Scan for the cell matching the given text and deliver its [x, y] coordinate at center. 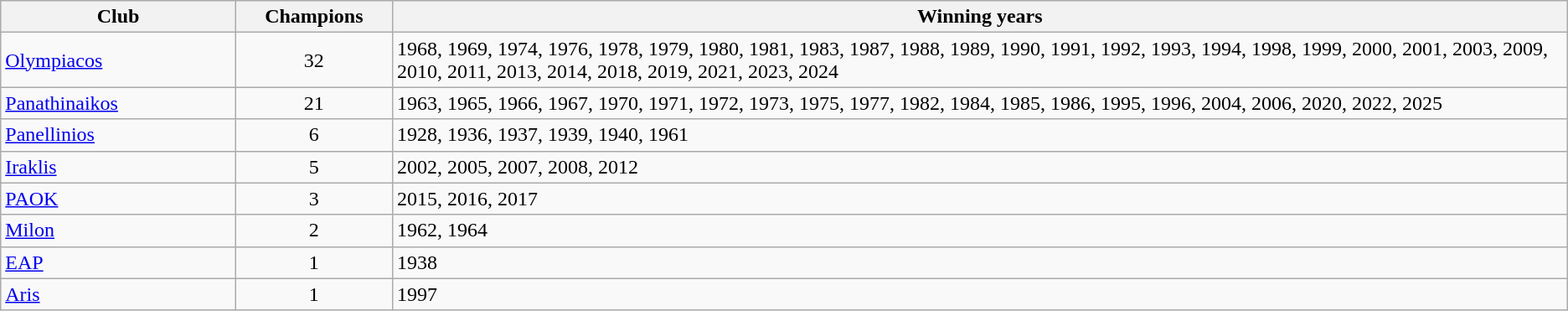
1928, 1936, 1937, 1939, 1940, 1961 [980, 135]
1938 [980, 262]
32 [313, 60]
Olympiacos [119, 60]
2002, 2005, 2007, 2008, 2012 [980, 167]
Champions [313, 17]
Aris [119, 294]
PAOK [119, 199]
1963, 1965, 1966, 1967, 1970, 1971, 1972, 1973, 1975, 1977, 1982, 1984, 1985, 1986, 1995, 1996, 2004, 2006, 2020, 2022, 2025 [980, 103]
EAP [119, 262]
3 [313, 199]
2015, 2016, 2017 [980, 199]
1962, 1964 [980, 231]
21 [313, 103]
Milon [119, 231]
6 [313, 135]
5 [313, 167]
Iraklis [119, 167]
Panellinios [119, 135]
Winning years [980, 17]
1997 [980, 294]
2 [313, 231]
Panathinaikos [119, 103]
Club [119, 17]
